Scan for the cell matching the given text and deliver its [x, y] coordinate at center. 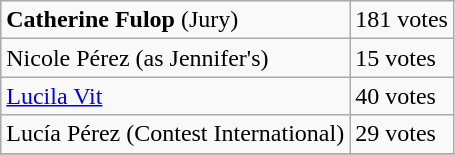
29 votes [402, 134]
Lucila Vit [176, 96]
Lucía Pérez (Contest International) [176, 134]
40 votes [402, 96]
181 votes [402, 20]
Catherine Fulop (Jury) [176, 20]
Nicole Pérez (as Jennifer's) [176, 58]
15 votes [402, 58]
